Search for the cell housing the specified text and yield its [X, Y] center coordinate. 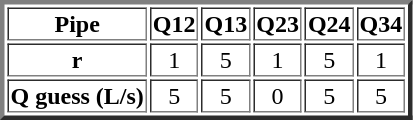
0 [278, 96]
Q34 [382, 24]
Q guess (L/s) [78, 96]
Q13 [226, 24]
Q24 [330, 24]
Q23 [278, 24]
r [78, 60]
Pipe [78, 24]
Q12 [174, 24]
